Return (x, y) of the center of cell containing provided text 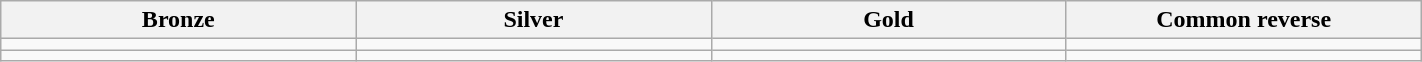
Silver (534, 20)
Bronze (178, 20)
Common reverse (1244, 20)
Gold (888, 20)
